Search for the cell housing the specified text and yield its (X, Y) center coordinate. 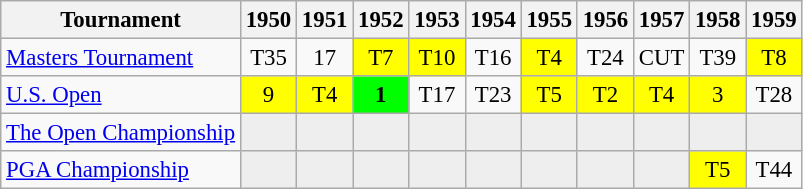
T24 (605, 58)
1954 (493, 20)
CUT (661, 58)
PGA Championship (121, 170)
T10 (437, 58)
T7 (381, 58)
The Open Championship (121, 133)
T2 (605, 95)
1959 (774, 20)
Masters Tournament (121, 58)
3 (718, 95)
U.S. Open (121, 95)
1953 (437, 20)
T23 (493, 95)
T28 (774, 95)
T39 (718, 58)
T35 (268, 58)
1957 (661, 20)
1951 (325, 20)
T8 (774, 58)
T17 (437, 95)
1950 (268, 20)
1956 (605, 20)
9 (268, 95)
1955 (549, 20)
T16 (493, 58)
1958 (718, 20)
1 (381, 95)
1952 (381, 20)
T44 (774, 170)
Tournament (121, 20)
17 (325, 58)
